Return [X, Y] of the center of cell containing provided text 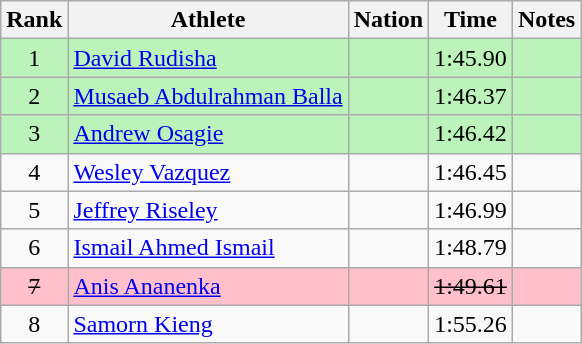
Jeffrey Riseley [208, 210]
1:55.26 [471, 324]
Musaeb Abdulrahman Balla [208, 96]
3 [34, 134]
1:46.37 [471, 96]
Notes [546, 20]
Andrew Osagie [208, 134]
2 [34, 96]
1:49.61 [471, 286]
Samorn Kieng [208, 324]
David Rudisha [208, 58]
4 [34, 172]
Wesley Vazquez [208, 172]
1:46.42 [471, 134]
8 [34, 324]
6 [34, 248]
1:46.45 [471, 172]
Nation [388, 20]
1 [34, 58]
1:46.99 [471, 210]
Rank [34, 20]
Ismail Ahmed Ismail [208, 248]
5 [34, 210]
Anis Ananenka [208, 286]
1:48.79 [471, 248]
Athlete [208, 20]
7 [34, 286]
1:45.90 [471, 58]
Time [471, 20]
